Find where the given text appears and provide that cell's center as [x, y] coordinate. 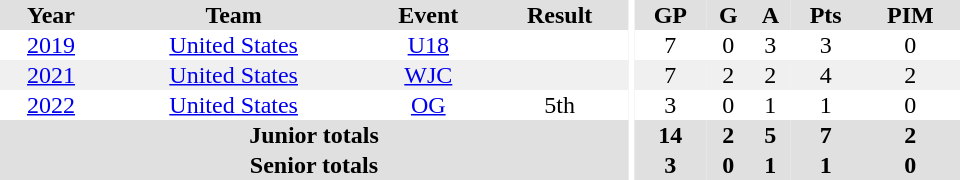
4 [826, 75]
Junior totals [314, 135]
14 [670, 135]
Senior totals [314, 165]
5th [560, 105]
2019 [51, 45]
Team [234, 15]
GP [670, 15]
WJC [428, 75]
Year [51, 15]
5 [770, 135]
OG [428, 105]
A [770, 15]
2022 [51, 105]
2021 [51, 75]
Event [428, 15]
PIM [910, 15]
G [728, 15]
Pts [826, 15]
Result [560, 15]
U18 [428, 45]
